Locate the cell with the specified text and output its [x, y] center coordinate. 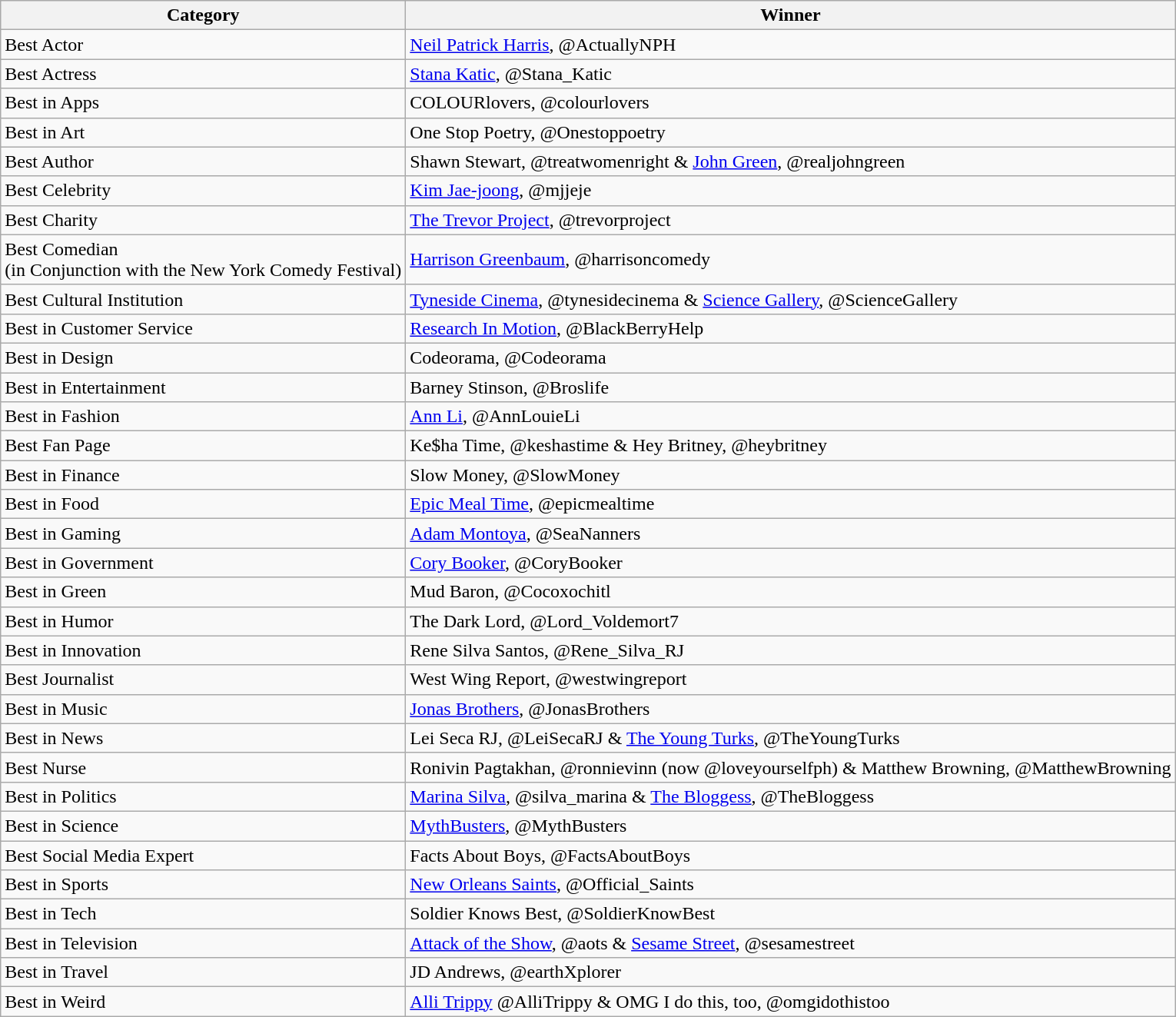
Best in Tech [203, 914]
Slow Money, @SlowMoney [790, 475]
Best Nurse [203, 767]
Best in Weird [203, 1002]
Epic Meal Time, @epicmealtime [790, 504]
Best Fan Page [203, 446]
Stana Katic, @Stana_Katic [790, 74]
Best in Green [203, 592]
JD Andrews, @earthXplorer [790, 972]
Kim Jae-joong, @mjjeje [790, 191]
Mud Baron, @Cocoxochitl [790, 592]
Best in Innovation [203, 650]
Facts About Boys, @FactsAboutBoys [790, 856]
Best Author [203, 161]
Best in Finance [203, 475]
Tyneside Cinema, @tynesidecinema & Science Gallery, @ScienceGallery [790, 299]
Best in Sports [203, 885]
Best in Food [203, 504]
Best in News [203, 738]
New Orleans Saints, @Official_Saints [790, 885]
Best in Science [203, 826]
Alli Trippy @AlliTrippy & OMG I do this, too, @omgidothistoo [790, 1002]
Barney Stinson, @Broslife [790, 387]
Jonas Brothers, @JonasBrothers [790, 709]
Category [203, 15]
Best Actress [203, 74]
Best in Television [203, 943]
The Trevor Project, @trevorproject [790, 220]
Codeorama, @Codeorama [790, 357]
MythBusters, @MythBusters [790, 826]
COLOURlovers, @colourlovers [790, 103]
Best in Humor [203, 621]
Adam Montoya, @SeaNanners [790, 533]
Best in Travel [203, 972]
Best Journalist [203, 680]
Cory Booker, @CoryBooker [790, 563]
Best Actor [203, 45]
Best Charity [203, 220]
West Wing Report, @westwingreport [790, 680]
Research In Motion, @BlackBerryHelp [790, 328]
Marina Silva, @silva_marina & The Bloggess, @TheBloggess [790, 796]
Attack of the Show, @aots & Sesame Street, @sesamestreet [790, 943]
Rene Silva Santos, @Rene_Silva_RJ [790, 650]
Best in Design [203, 357]
Ann Li, @AnnLouieLi [790, 417]
Best in Music [203, 709]
Soldier Knows Best, @SoldierKnowBest [790, 914]
Best in Politics [203, 796]
Neil Patrick Harris, @ActuallyNPH [790, 45]
Best in Entertainment [203, 387]
Best Cultural Institution [203, 299]
Best in Gaming [203, 533]
Best Celebrity [203, 191]
Best in Government [203, 563]
Shawn Stewart, @treatwomenright & John Green, @realjohngreen [790, 161]
Best Social Media Expert [203, 856]
Ke$ha Time, @keshastime & Hey Britney, @heybritney [790, 446]
Best in Art [203, 132]
The Dark Lord, @Lord_Voldemort7 [790, 621]
Winner [790, 15]
Lei Seca RJ, @LeiSecaRJ & The Young Turks, @TheYoungTurks [790, 738]
One Stop Poetry, @Onestoppoetry [790, 132]
Ronivin Pagtakhan, @ronnievinn (now @loveyourselfph) & Matthew Browning, @MatthewBrowning [790, 767]
Best in Fashion [203, 417]
Harrison Greenbaum, @harrisoncomedy [790, 260]
Best in Apps [203, 103]
Best Comedian(in Conjunction with the New York Comedy Festival) [203, 260]
Best in Customer Service [203, 328]
